Capture the cell that displays the provided text and extract its (x, y) central coordinate. 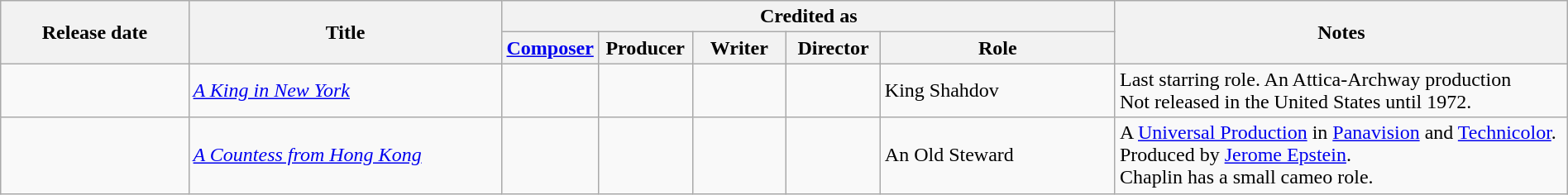
Credited as (809, 17)
A King in New York (346, 91)
A Countess from Hong Kong (346, 155)
Writer (739, 48)
Release date (94, 32)
Producer (645, 48)
Notes (1341, 32)
Director (834, 48)
Composer (550, 48)
Last starring role. An Attica-Archway productionNot released in the United States until 1972. (1341, 91)
An Old Steward (997, 155)
King Shahdov (997, 91)
Title (346, 32)
A Universal Production in Panavision and Technicolor. Produced by Jerome Epstein.Chaplin has a small cameo role. (1341, 155)
Role (997, 48)
